Extract the (X, Y) coordinate from the center of the cell holding the provided text.  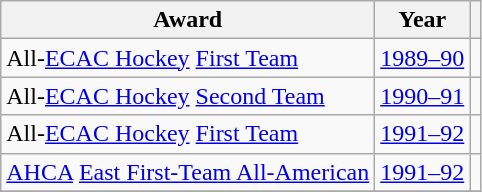
Year (422, 20)
AHCA East First-Team All-American (188, 172)
1989–90 (422, 58)
Award (188, 20)
All-ECAC Hockey Second Team (188, 96)
1990–91 (422, 96)
